Determine the [x, y] coordinate at the center of the cell enclosing the given text.  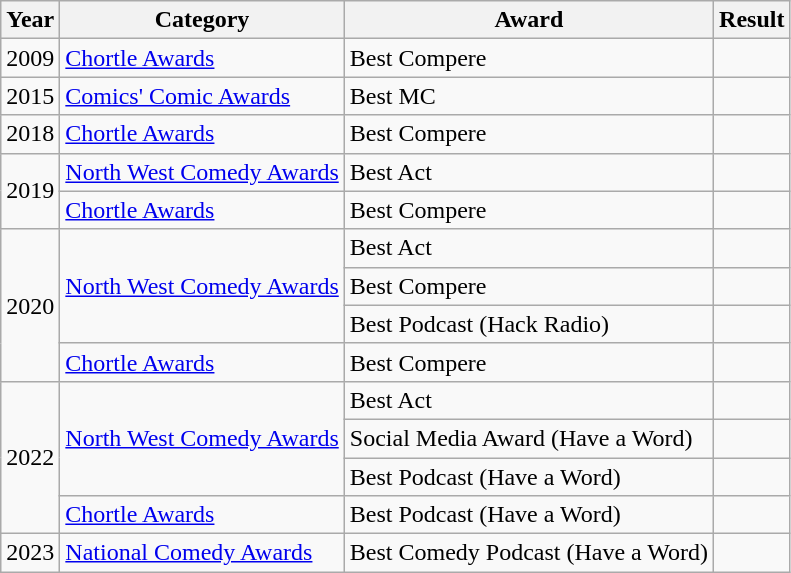
Best Comedy Podcast (Have a Word) [528, 553]
National Comedy Awards [202, 553]
Social Media Award (Have a Word) [528, 438]
Comics' Comic Awards [202, 96]
2020 [30, 305]
2015 [30, 96]
2018 [30, 134]
2009 [30, 58]
Award [528, 20]
Best MC [528, 96]
2019 [30, 191]
Category [202, 20]
2022 [30, 457]
Result [752, 20]
Best Podcast (Hack Radio) [528, 324]
Year [30, 20]
2023 [30, 553]
